Scan for the cell matching the given text and deliver its [X, Y] coordinate at center. 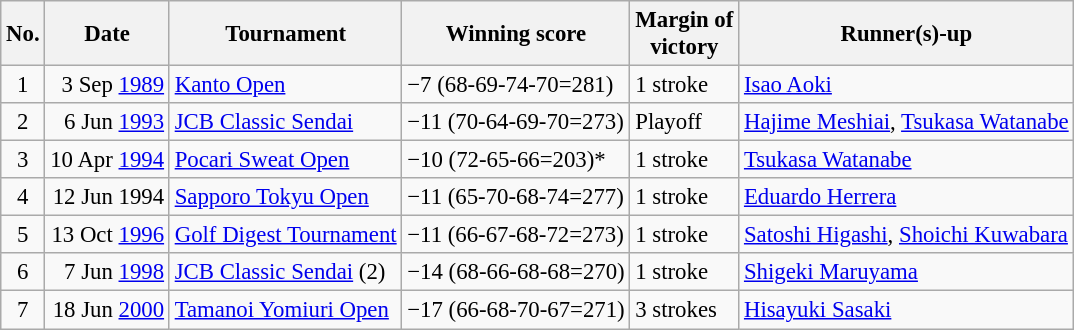
−11 (66-67-68-72=273) [516, 235]
Shigeki Maruyama [906, 273]
Tamanoi Yomiuri Open [286, 310]
Winning score [516, 34]
−11 (70-64-69-70=273) [516, 122]
Isao Aoki [906, 85]
3 [23, 160]
5 [23, 235]
7 Jun 1998 [107, 273]
13 Oct 1996 [107, 235]
Golf Digest Tournament [286, 235]
Margin ofvictory [684, 34]
18 Jun 2000 [107, 310]
3 Sep 1989 [107, 85]
6 [23, 273]
4 [23, 197]
JCB Classic Sendai (2) [286, 273]
7 [23, 310]
6 Jun 1993 [107, 122]
2 [23, 122]
No. [23, 34]
−17 (66-68-70-67=271) [516, 310]
Eduardo Herrera [906, 197]
−10 (72-65-66=203)* [516, 160]
Sapporo Tokyu Open [286, 197]
Pocari Sweat Open [286, 160]
10 Apr 1994 [107, 160]
−7 (68-69-74-70=281) [516, 85]
Kanto Open [286, 85]
JCB Classic Sendai [286, 122]
−14 (68-66-68-68=270) [516, 273]
Hajime Meshiai, Tsukasa Watanabe [906, 122]
−11 (65-70-68-74=277) [516, 197]
1 [23, 85]
3 strokes [684, 310]
Runner(s)-up [906, 34]
Satoshi Higashi, Shoichi Kuwabara [906, 235]
12 Jun 1994 [107, 197]
Hisayuki Sasaki [906, 310]
Playoff [684, 122]
Tsukasa Watanabe [906, 160]
Date [107, 34]
Tournament [286, 34]
